Determine the [X, Y] coordinate at the center of the cell enclosing the given text.  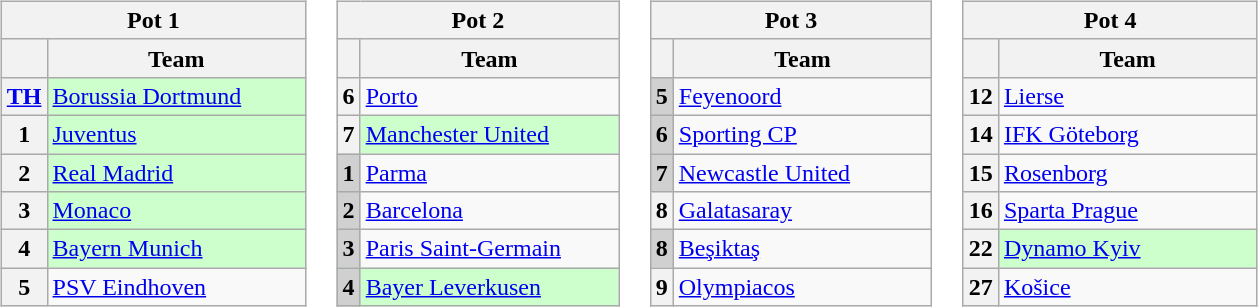
Juventus [176, 134]
Lierse [1128, 96]
Bayern Munich [176, 249]
14 [980, 134]
Pot 2 [478, 20]
Borussia Dortmund [176, 96]
12 [980, 96]
Barcelona [490, 211]
Bayer Leverkusen [490, 287]
TH [24, 96]
Sporting CP [802, 134]
Newcastle United [802, 173]
Paris Saint-Germain [490, 249]
Beşiktaş [802, 249]
Olympiacos [802, 287]
Pot 4 [1110, 20]
Feyenoord [802, 96]
Parma [490, 173]
27 [980, 287]
IFK Göteborg [1128, 134]
Galatasaray [802, 211]
Pot 1 [153, 20]
Real Madrid [176, 173]
Košice [1128, 287]
Pot 3 [791, 20]
PSV Eindhoven [176, 287]
15 [980, 173]
Sparta Prague [1128, 211]
Manchester United [490, 134]
Rosenborg [1128, 173]
Dynamo Kyiv [1128, 249]
Porto [490, 96]
Monaco [176, 211]
16 [980, 211]
9 [662, 287]
22 [980, 249]
